Output the (x, y) coordinate of the center of the cell containing the given text.  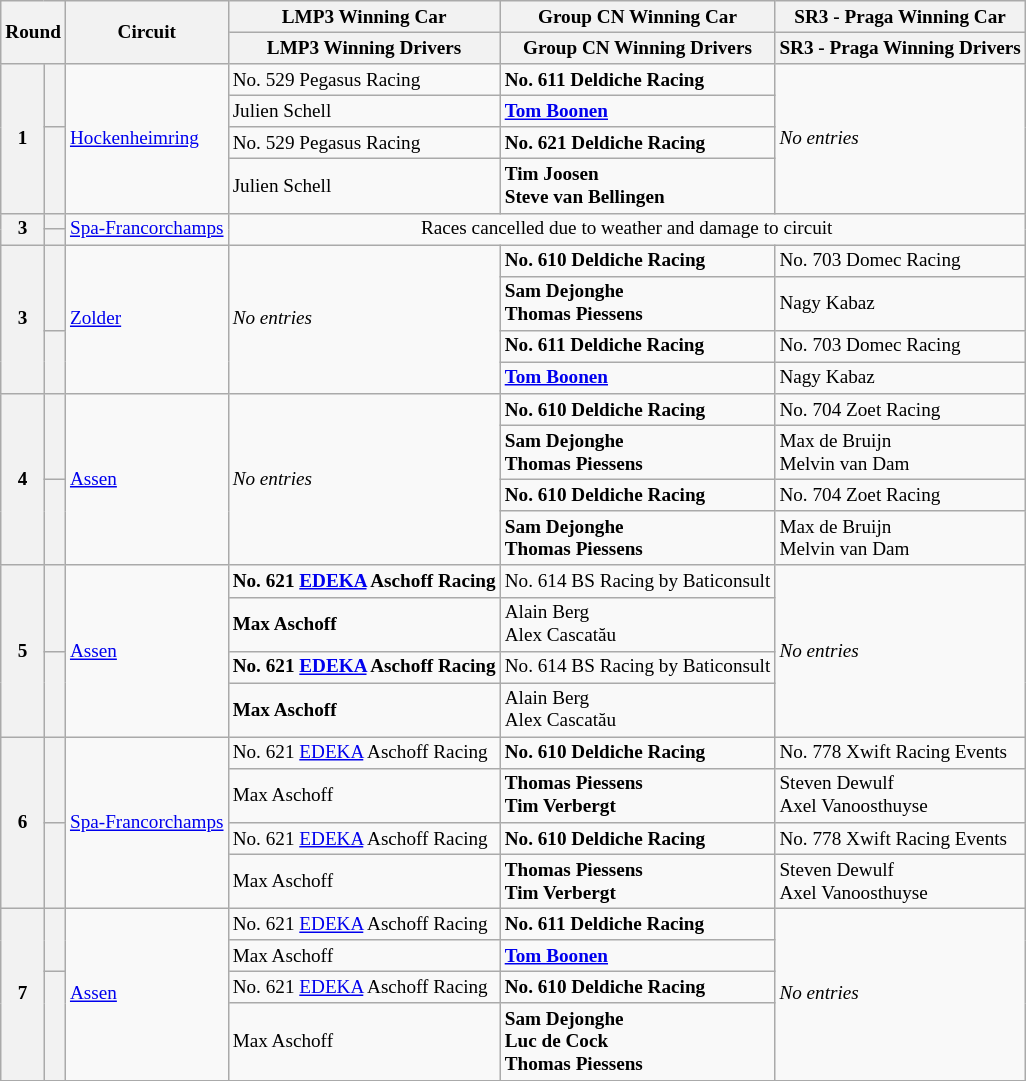
LMP3 Winning Car (364, 17)
4 (22, 480)
Races cancelled due to weather and damage to circuit (626, 229)
SR3 - Praga Winning Car (900, 17)
Tim Joosen Steve van Bellingen (638, 186)
Circuit (146, 32)
Group CN Winning Car (638, 17)
1 (22, 138)
Sam Dejonghe Luc de Cock Thomas Piessens (638, 1042)
Hockenheimring (146, 138)
SR3 - Praga Winning Drivers (900, 48)
LMP3 Winning Drivers (364, 48)
Zolder (146, 320)
Group CN Winning Drivers (638, 48)
5 (22, 651)
No. 621 Deldiche Racing (638, 143)
7 (22, 994)
6 (22, 823)
Round (34, 32)
